From the cell containing the given text, extract its center point as (x, y) coordinate. 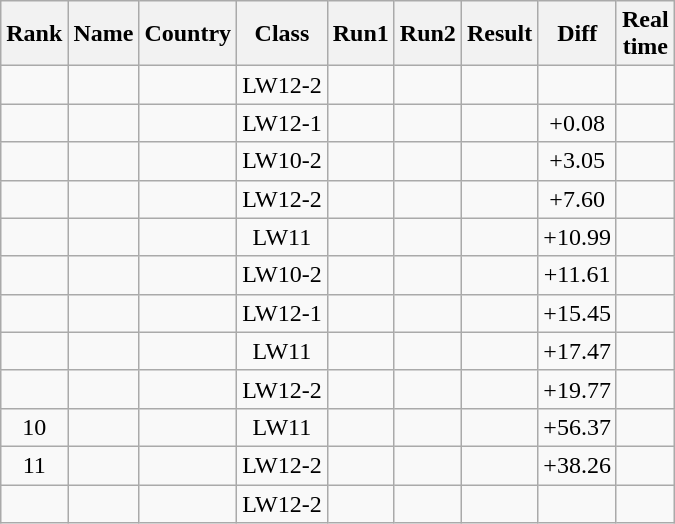
Country (188, 34)
Result (499, 34)
+15.45 (578, 313)
+7.60 (578, 199)
+17.47 (578, 351)
+0.08 (578, 123)
+19.77 (578, 389)
Realtime (645, 34)
Rank (34, 34)
Run1 (360, 34)
+56.37 (578, 427)
+11.61 (578, 275)
+3.05 (578, 161)
Run2 (428, 34)
Class (282, 34)
+38.26 (578, 465)
+10.99 (578, 237)
Diff (578, 34)
10 (34, 427)
Name (104, 34)
11 (34, 465)
